Return the (X, Y) coordinate for the center point of the cell that contains the specified text.  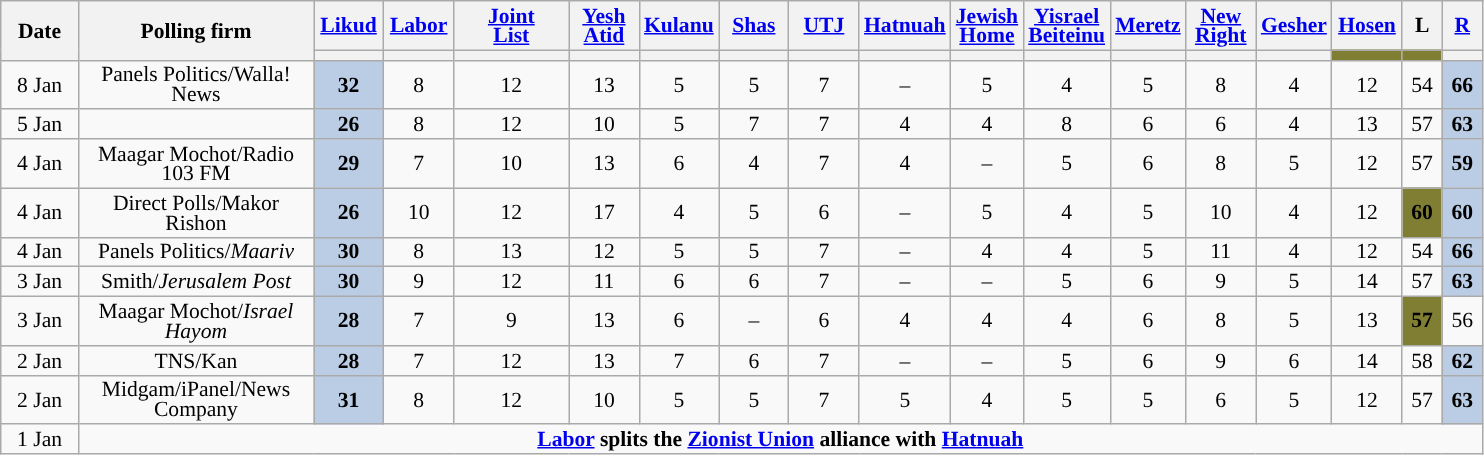
L (1422, 26)
NewRight (1221, 26)
17 (604, 212)
56 (1462, 322)
Gesher (1294, 26)
Hatnuah (905, 26)
Kulanu (679, 26)
58 (1422, 361)
Meretz (1148, 26)
8 Jan (40, 84)
5 Jan (40, 125)
Smith/Jerusalem Post (196, 282)
31 (349, 400)
JointList (512, 26)
Date (40, 30)
Shas (754, 26)
Maagar Mochot/Israel Hayom (196, 322)
R (1462, 26)
62 (1462, 361)
59 (1462, 164)
Midgam/iPanel/News Company (196, 400)
Hosen (1367, 26)
Likud (349, 26)
Maagar Mochot/Radio 103 FM (196, 164)
Panels Politics/Maariv (196, 252)
1 Jan (40, 440)
Direct Polls/Makor Rishon (196, 212)
YisraelBeiteinu (1066, 26)
Panels Politics/Walla! News (196, 84)
Labor splits the Zionist Union alliance with Hatnuah (780, 440)
Labor (419, 26)
YeshAtid (604, 26)
29 (349, 164)
UTJ (824, 26)
32 (349, 84)
Polling firm (196, 30)
TNS/Kan (196, 361)
JewishHome (987, 26)
